Provide the [x, y] coordinate of the cell's center where the given text is located.  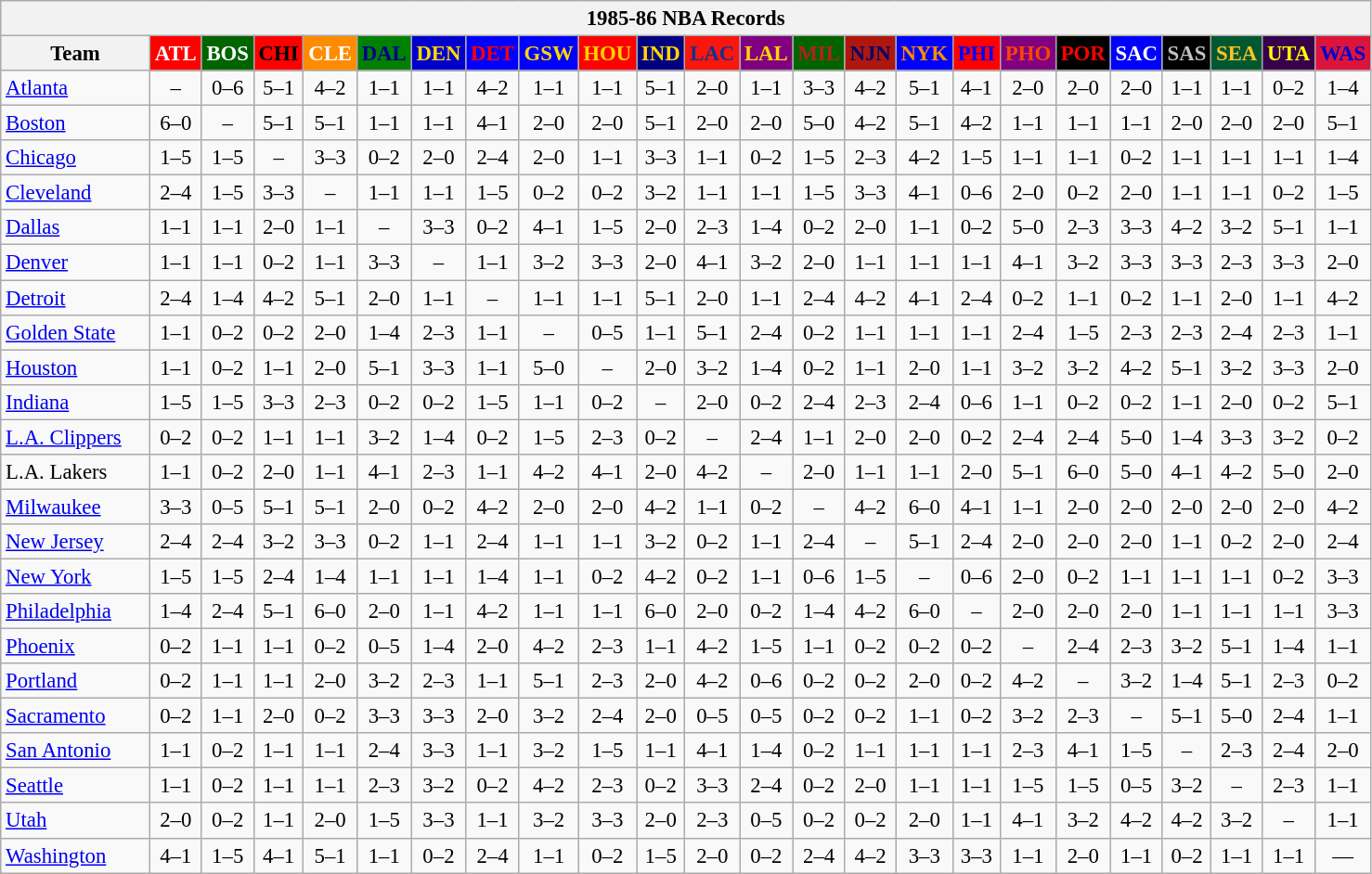
MIL [819, 54]
Chicago [76, 158]
1985-86 NBA Records [686, 19]
LAL [767, 54]
NJN [871, 54]
Seattle [76, 786]
Golden State [76, 332]
Atlanta [76, 88]
Denver [76, 263]
IND [661, 54]
GSW [549, 54]
L.A. Clippers [76, 437]
DET [492, 54]
PHI [977, 54]
Dallas [76, 227]
Detroit [76, 298]
BOS [227, 54]
Milwaukee [76, 507]
PHO [1028, 54]
DAL [384, 54]
CHI [278, 54]
Phoenix [76, 647]
San Antonio [76, 751]
WAS [1343, 54]
Philadelphia [76, 611]
DEN [438, 54]
New York [76, 576]
Indiana [76, 402]
Team [76, 54]
— [1343, 855]
Portland [76, 681]
Houston [76, 367]
SEA [1236, 54]
Cleveland [76, 193]
SAS [1186, 54]
SAC [1136, 54]
Washington [76, 855]
New Jersey [76, 542]
Boston [76, 123]
HOU [607, 54]
L.A. Lakers [76, 472]
CLE [330, 54]
POR [1082, 54]
ATL [175, 54]
UTA [1288, 54]
Utah [76, 821]
Sacramento [76, 716]
NYK [925, 54]
LAC [713, 54]
